From the cell containing the given text, extract its center point as [x, y] coordinate. 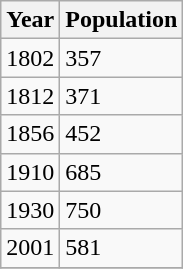
581 [122, 248]
685 [122, 172]
371 [122, 96]
357 [122, 58]
1812 [30, 96]
1802 [30, 58]
2001 [30, 248]
750 [122, 210]
Population [122, 20]
1930 [30, 210]
1856 [30, 134]
1910 [30, 172]
Year [30, 20]
452 [122, 134]
